Return the [x, y] coordinate for the center point of the cell that contains the specified text.  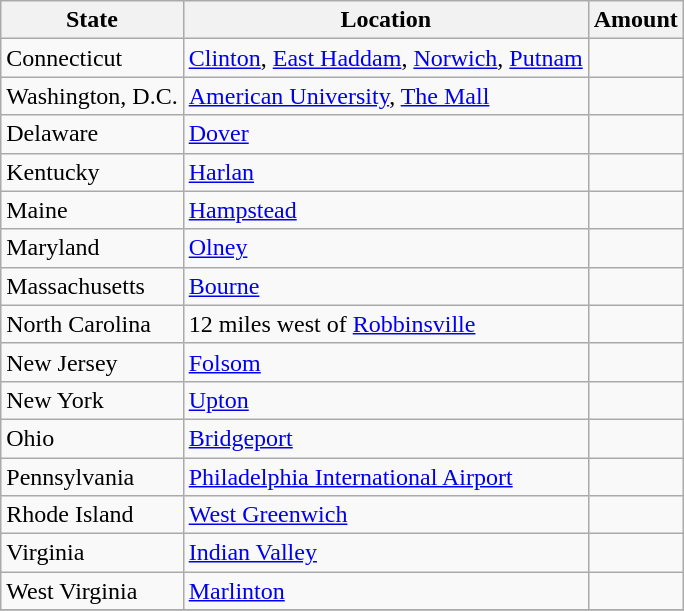
Olney [386, 248]
American University, The Mall [386, 96]
Virginia [92, 553]
Philadelphia International Airport [386, 477]
Folsom [386, 362]
12 miles west of Robbinsville [386, 324]
New York [92, 400]
Clinton, East Haddam, Norwich, Putnam [386, 58]
Delaware [92, 134]
Rhode Island [92, 515]
Dover [386, 134]
Massachusetts [92, 286]
Marlinton [386, 591]
Maryland [92, 248]
Upton [386, 400]
State [92, 20]
Bourne [386, 286]
Harlan [386, 172]
Bridgeport [386, 438]
West Virginia [92, 591]
Washington, D.C. [92, 96]
North Carolina [92, 324]
Kentucky [92, 172]
Ohio [92, 438]
Connecticut [92, 58]
Pennsylvania [92, 477]
Maine [92, 210]
Location [386, 20]
Amount [636, 20]
Hampstead [386, 210]
Indian Valley [386, 553]
West Greenwich [386, 515]
New Jersey [92, 362]
